Pinpoint the cell where the given text exists, returning its [x, y] midpoint coordinate. 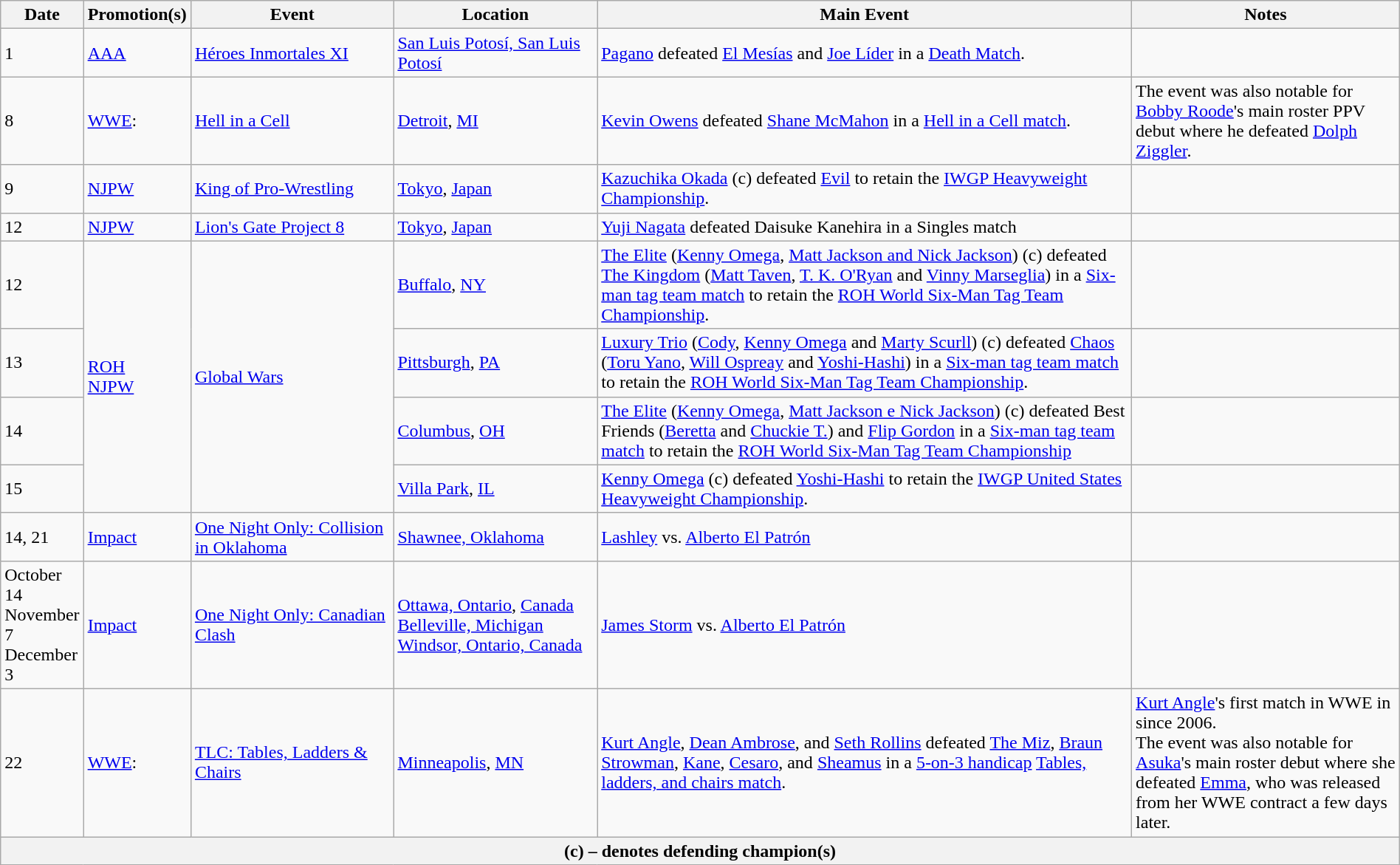
San Luis Potosí, San Luis Potosí [495, 53]
Yuji Nagata defeated Daisuke Kanehira in a Singles match [865, 227]
AAA [137, 53]
Location [495, 15]
One Night Only: Collision in Oklahoma [292, 536]
14, 21 [42, 536]
One Night Only: Canadian Clash [292, 625]
TLC: Tables, Ladders & Chairs [292, 762]
Global Wars [292, 377]
Hell in a Cell [292, 121]
Detroit, MI [495, 121]
Pagano defeated El Mesías and Joe Líder in a Death Match. [865, 53]
ROH NJPW [137, 377]
Kazuchika Okada (c) defeated Evil to retain the IWGP Heavyweight Championship. [865, 189]
15 [42, 489]
9 [42, 189]
Ottawa, Ontario, CanadaBelleville, MichiganWindsor, Ontario, Canada [495, 625]
13 [42, 363]
Lashley vs. Alberto El Patrón [865, 536]
22 [42, 762]
The event was also notable for Bobby Roode's main roster PPV debut where he defeated Dolph Ziggler. [1266, 121]
Villa Park, IL [495, 489]
Shawnee, Oklahoma [495, 536]
8 [42, 121]
Date [42, 15]
Lion's Gate Project 8 [292, 227]
(c) – denotes defending champion(s) [700, 850]
Kenny Omega (c) defeated Yoshi-Hashi to retain the IWGP United States Heavyweight Championship. [865, 489]
Minneapolis, MN [495, 762]
Columbus, OH [495, 431]
14 [42, 431]
Kevin Owens defeated Shane McMahon in a Hell in a Cell match. [865, 121]
James Storm vs. Alberto El Patrón [865, 625]
Promotion(s) [137, 15]
Main Event [865, 15]
Pittsburgh, PA [495, 363]
October 14November 7December 3 [42, 625]
Buffalo, NY [495, 285]
Héroes Inmortales XI [292, 53]
1 [42, 53]
Notes [1266, 15]
Event [292, 15]
King of Pro-Wrestling [292, 189]
